Extract the [X, Y] coordinate from the center of the cell holding the provided text.  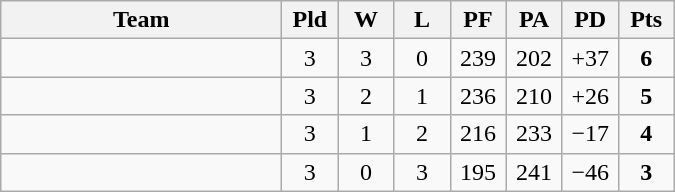
4 [646, 134]
+37 [590, 58]
195 [478, 172]
239 [478, 58]
5 [646, 96]
−46 [590, 172]
W [366, 20]
6 [646, 58]
PF [478, 20]
Team [142, 20]
L [422, 20]
Pld [310, 20]
236 [478, 96]
202 [534, 58]
216 [478, 134]
210 [534, 96]
233 [534, 134]
Pts [646, 20]
−17 [590, 134]
241 [534, 172]
PA [534, 20]
PD [590, 20]
+26 [590, 96]
